Extract the [X, Y] coordinate from the center of the cell holding the provided text.  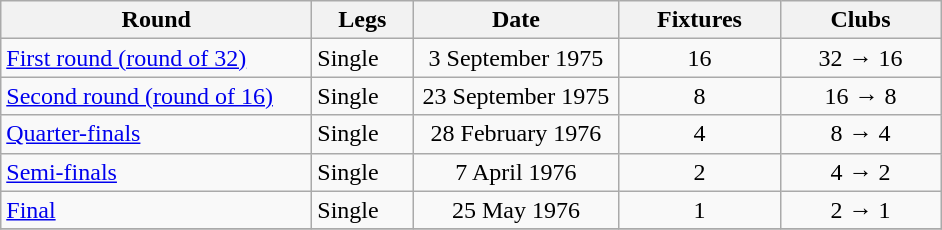
First round (round of 32) [156, 58]
16 → 8 [860, 96]
Second round (round of 16) [156, 96]
4 → 2 [860, 172]
Quarter-finals [156, 134]
23 September 1975 [516, 96]
2 [700, 172]
25 May 1976 [516, 210]
7 April 1976 [516, 172]
28 February 1976 [516, 134]
2 → 1 [860, 210]
16 [700, 58]
1 [700, 210]
3 September 1975 [516, 58]
4 [700, 134]
8 → 4 [860, 134]
Legs [362, 20]
Fixtures [700, 20]
Semi-finals [156, 172]
8 [700, 96]
Clubs [860, 20]
Date [516, 20]
Final [156, 210]
Round [156, 20]
32 → 16 [860, 58]
